Capture the cell that displays the provided text and extract its (X, Y) central coordinate. 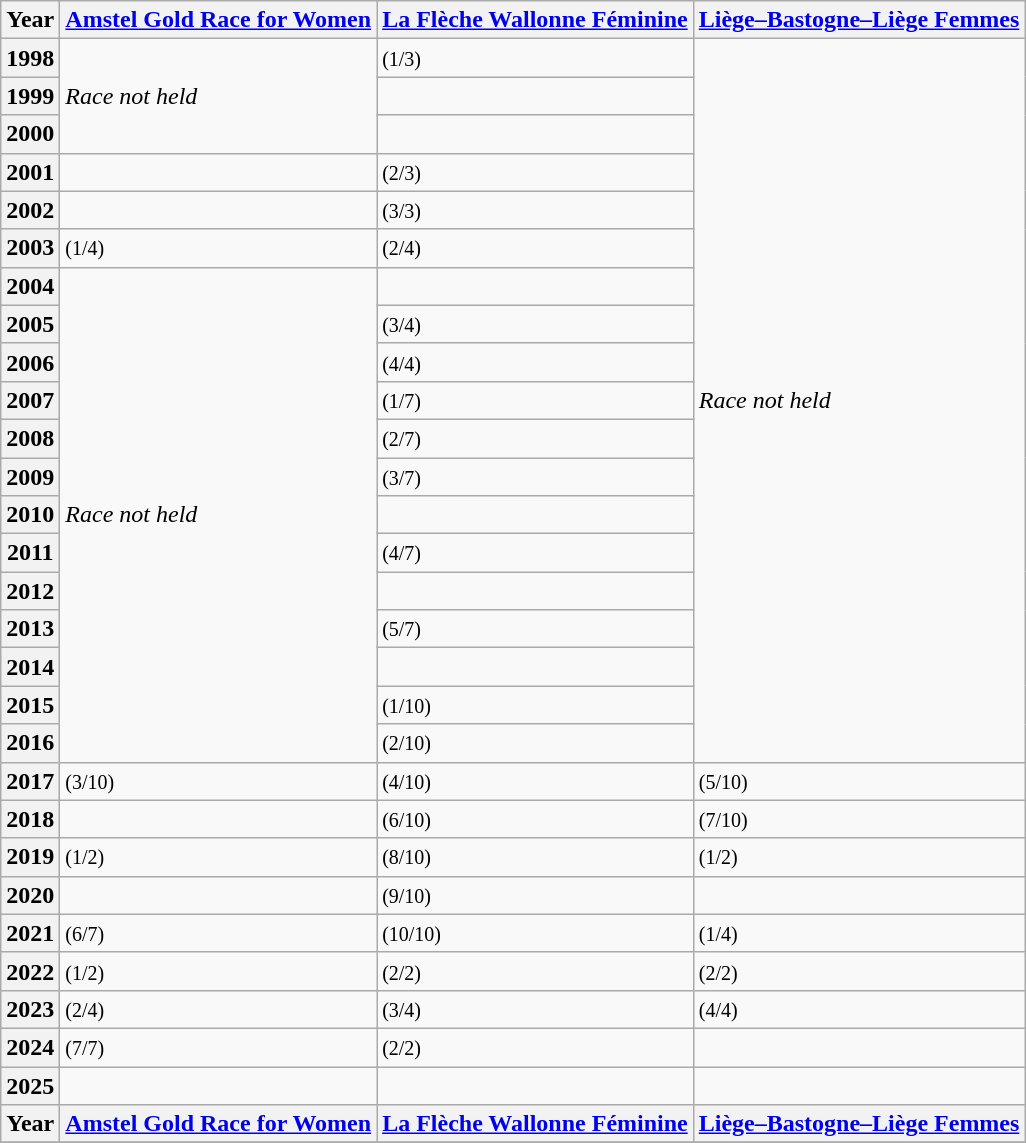
2009 (30, 477)
2020 (30, 895)
2012 (30, 591)
2019 (30, 857)
2016 (30, 743)
2011 (30, 553)
(2/10) (536, 743)
(10/10) (536, 933)
2018 (30, 819)
(3/10) (218, 781)
2007 (30, 400)
2021 (30, 933)
2015 (30, 705)
2003 (30, 248)
2002 (30, 210)
2024 (30, 1047)
(1/3) (536, 58)
(4/10) (536, 781)
(2/7) (536, 438)
2004 (30, 286)
2023 (30, 1009)
(4/7) (536, 553)
2013 (30, 629)
(1/10) (536, 705)
2010 (30, 515)
(6/7) (218, 933)
(6/10) (536, 819)
(7/7) (218, 1047)
1999 (30, 96)
2001 (30, 172)
(5/7) (536, 629)
(1/7) (536, 400)
(8/10) (536, 857)
2017 (30, 781)
(3/3) (536, 210)
2014 (30, 667)
2008 (30, 438)
2005 (30, 324)
2022 (30, 971)
(7/10) (859, 819)
2006 (30, 362)
(2/3) (536, 172)
2025 (30, 1085)
(5/10) (859, 781)
(3/7) (536, 477)
2000 (30, 134)
(9/10) (536, 895)
1998 (30, 58)
